Locate the cell with the specified text and output its [x, y] center coordinate. 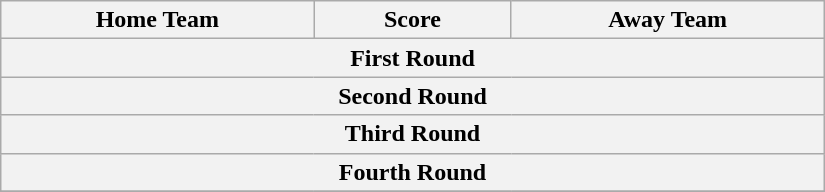
Fourth Round [413, 172]
Second Round [413, 96]
Home Team [158, 20]
Score [412, 20]
First Round [413, 58]
Third Round [413, 134]
Away Team [668, 20]
